Output the [x, y] coordinate of the center of the cell containing the given text.  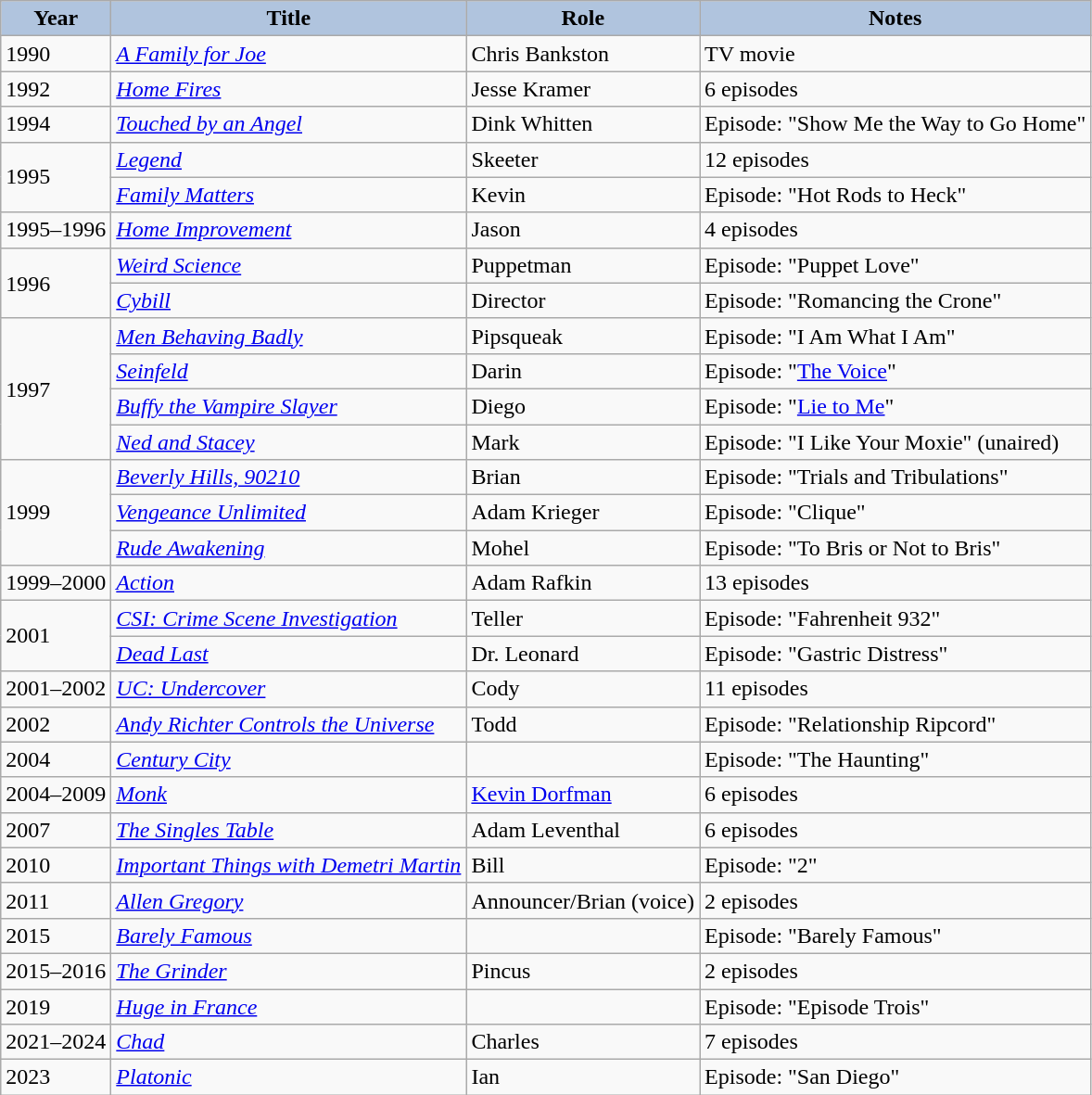
Announcer/Brian (voice) [583, 900]
Jesse Kramer [583, 89]
7 episodes [895, 1042]
2002 [56, 724]
Mohel [583, 548]
1992 [56, 89]
Adam Leventhal [583, 830]
Charles [583, 1042]
1990 [56, 54]
Beverly Hills, 90210 [289, 477]
Puppetman [583, 265]
Cybill [289, 300]
Episode: "I Am What I Am" [895, 336]
Kevin Dorfman [583, 795]
Teller [583, 618]
2011 [56, 900]
Legend [289, 159]
Family Matters [289, 195]
The Grinder [289, 971]
UC: Undercover [289, 689]
Episode: "Barely Famous" [895, 936]
Episode: "Show Me the Way to Go Home" [895, 124]
Episode: "Episode Trois" [895, 1006]
Home Improvement [289, 230]
Episode: "To Bris or Not to Bris" [895, 548]
1999–2000 [56, 583]
Cody [583, 689]
2019 [56, 1006]
The Singles Table [289, 830]
4 episodes [895, 230]
2015–2016 [56, 971]
Episode: "Hot Rods to Heck" [895, 195]
Monk [289, 795]
Jason [583, 230]
Mark [583, 442]
Dr. Leonard [583, 654]
Important Things with Demetri Martin [289, 865]
Episode: "Relationship Ripcord" [895, 724]
Century City [289, 759]
Andy Richter Controls the Universe [289, 724]
1999 [56, 513]
Action [289, 583]
Episode: "Clique" [895, 513]
Huge in France [289, 1006]
13 episodes [895, 583]
Platonic [289, 1077]
Todd [583, 724]
2021–2024 [56, 1042]
2004–2009 [56, 795]
Year [56, 19]
Pipsqueak [583, 336]
Dead Last [289, 654]
A Family for Joe [289, 54]
Episode: "Lie to Me" [895, 406]
1996 [56, 283]
Chris Bankston [583, 54]
Vengeance Unlimited [289, 513]
Episode: "Fahrenheit 932" [895, 618]
2023 [56, 1077]
11 episodes [895, 689]
2010 [56, 865]
1995 [56, 177]
Episode: "Trials and Tribulations" [895, 477]
Notes [895, 19]
Diego [583, 406]
Pincus [583, 971]
Episode: "The Voice" [895, 371]
Adam Rafkin [583, 583]
Men Behaving Badly [289, 336]
12 episodes [895, 159]
Adam Krieger [583, 513]
Weird Science [289, 265]
2004 [56, 759]
Director [583, 300]
Role [583, 19]
Darin [583, 371]
CSI: Crime Scene Investigation [289, 618]
Seinfeld [289, 371]
Kevin [583, 195]
Episode: "San Diego" [895, 1077]
2001 [56, 636]
Dink Whitten [583, 124]
Allen Gregory [289, 900]
Home Fires [289, 89]
2001–2002 [56, 689]
Barely Famous [289, 936]
Title [289, 19]
Episode: "Puppet Love" [895, 265]
1997 [56, 388]
Bill [583, 865]
Episode: "Romancing the Crone" [895, 300]
Skeeter [583, 159]
Touched by an Angel [289, 124]
1994 [56, 124]
2007 [56, 830]
Episode: "The Haunting" [895, 759]
Rude Awakening [289, 548]
Ian [583, 1077]
Buffy the Vampire Slayer [289, 406]
Brian [583, 477]
1995–1996 [56, 230]
Chad [289, 1042]
Episode: "2" [895, 865]
Episode: "I Like Your Moxie" (unaired) [895, 442]
TV movie [895, 54]
2015 [56, 936]
Ned and Stacey [289, 442]
Episode: "Gastric Distress" [895, 654]
